Pinpoint the cell where the given text exists, returning its [X, Y] midpoint coordinate. 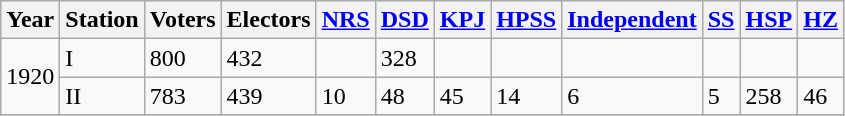
439 [268, 96]
48 [404, 96]
HSP [769, 20]
5 [721, 96]
DSD [404, 20]
Station [102, 20]
II [102, 96]
Year [30, 20]
783 [182, 96]
Independent [632, 20]
KPJ [462, 20]
258 [769, 96]
1920 [30, 77]
SS [721, 20]
46 [821, 96]
14 [526, 96]
Voters [182, 20]
Electors [268, 20]
NRS [346, 20]
432 [268, 58]
HZ [821, 20]
10 [346, 96]
HPSS [526, 20]
800 [182, 58]
328 [404, 58]
I [102, 58]
6 [632, 96]
45 [462, 96]
